Output the [x, y] coordinate of the center of the cell containing the given text.  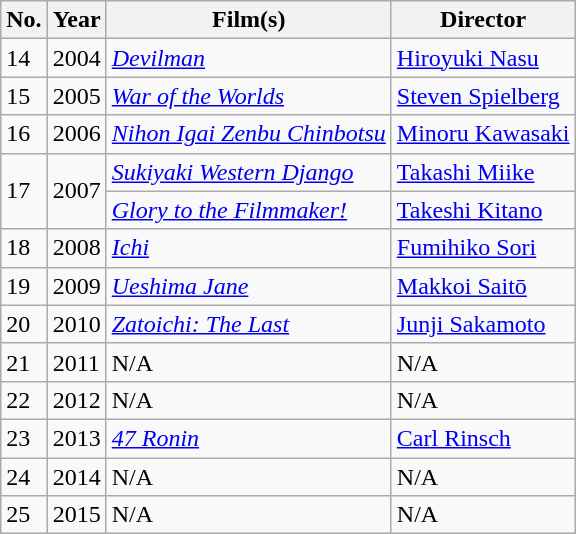
23 [24, 438]
War of the Worlds [248, 96]
19 [24, 286]
2013 [76, 438]
2004 [76, 58]
2006 [76, 134]
2008 [76, 248]
2012 [76, 400]
21 [24, 362]
Year [76, 20]
Carl Rinsch [483, 438]
Ichi [248, 248]
Zatoichi: The Last [248, 324]
2011 [76, 362]
2010 [76, 324]
No. [24, 20]
20 [24, 324]
Film(s) [248, 20]
Steven Spielberg [483, 96]
Sukiyaki Western Django [248, 172]
2005 [76, 96]
2009 [76, 286]
17 [24, 191]
Devilman [248, 58]
Takashi Miike [483, 172]
Junji Sakamoto [483, 324]
Makkoi Saitō [483, 286]
15 [24, 96]
Minoru Kawasaki [483, 134]
2014 [76, 477]
Ueshima Jane [248, 286]
16 [24, 134]
22 [24, 400]
Takeshi Kitano [483, 210]
Fumihiko Sori [483, 248]
47 Ronin [248, 438]
Hiroyuki Nasu [483, 58]
18 [24, 248]
25 [24, 515]
Director [483, 20]
24 [24, 477]
14 [24, 58]
2015 [76, 515]
Nihon Igai Zenbu Chinbotsu [248, 134]
Glory to the Filmmaker! [248, 210]
2007 [76, 191]
